Capture the cell that displays the provided text and extract its (x, y) central coordinate. 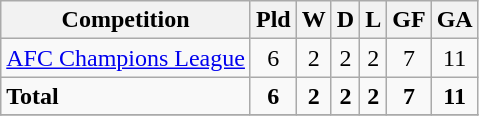
GA (454, 20)
D (345, 20)
W (314, 20)
L (374, 20)
AFC Champions League (126, 58)
Pld (273, 20)
Competition (126, 20)
Total (126, 96)
GF (409, 20)
